For the text-containing cell, return its midpoint in (X, Y) coordinate format. 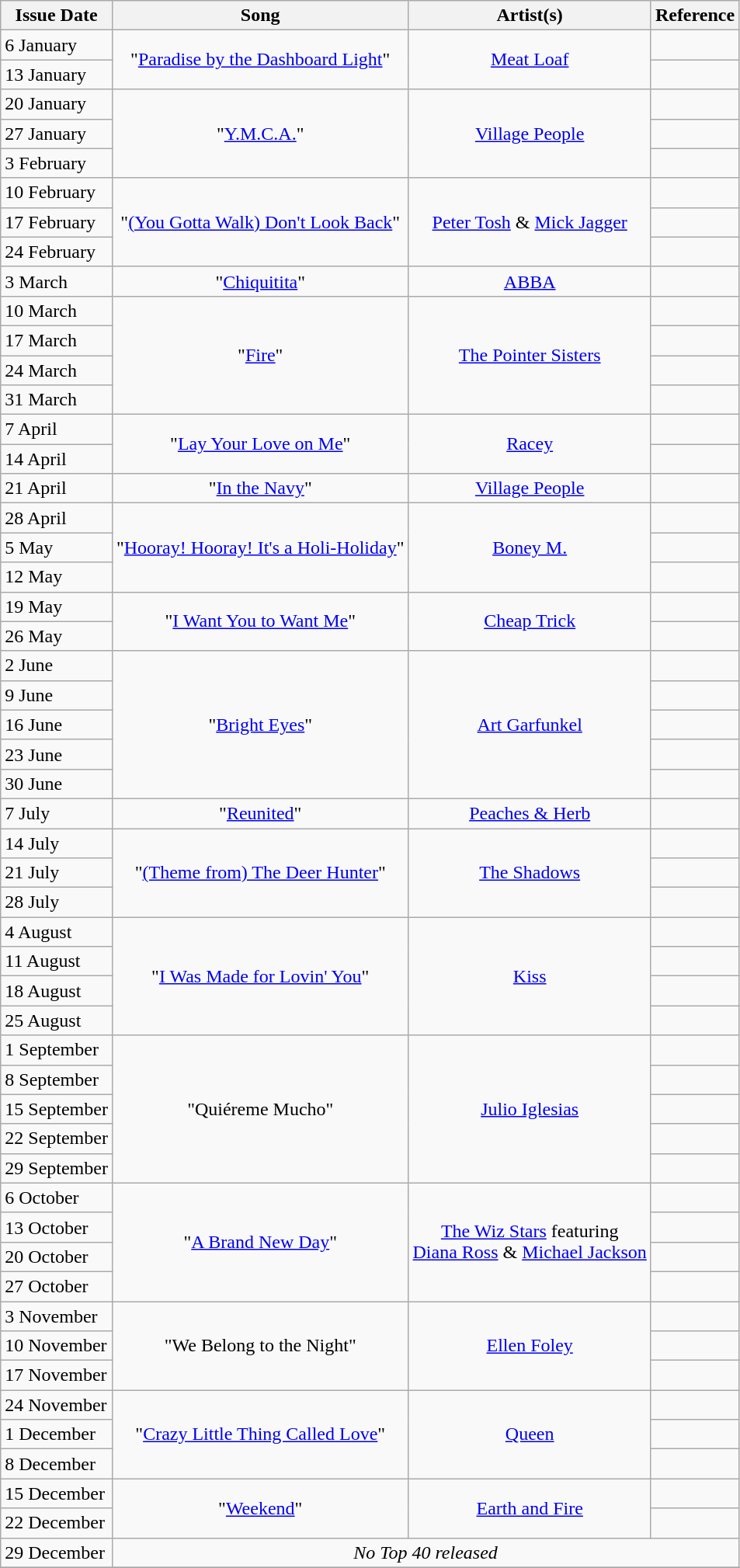
18 August (57, 991)
6 January (57, 45)
17 February (57, 222)
Kiss (530, 976)
10 February (57, 193)
24 February (57, 252)
Reference (694, 16)
24 March (57, 370)
15 September (57, 1109)
Art Garfunkel (530, 725)
14 April (57, 459)
17 November (57, 1375)
No Top 40 released (426, 1552)
1 December (57, 1434)
3 November (57, 1316)
Peter Tosh & Mick Jagger (530, 222)
20 October (57, 1257)
31 March (57, 400)
11 August (57, 961)
"Lay Your Love on Me" (260, 444)
"Y.M.C.A." (260, 134)
21 July (57, 873)
13 October (57, 1227)
Peaches & Herb (530, 813)
Boney M. (530, 548)
22 September (57, 1139)
30 June (57, 784)
28 July (57, 902)
29 December (57, 1552)
Julio Iglesias (530, 1109)
"Bright Eyes" (260, 725)
3 February (57, 163)
8 December (57, 1464)
"A Brand New Day" (260, 1242)
"I Want You to Want Me" (260, 621)
10 November (57, 1346)
Cheap Trick (530, 621)
"Crazy Little Thing Called Love" (260, 1434)
Earth and Fire (530, 1508)
10 March (57, 311)
27 January (57, 134)
13 January (57, 75)
27 October (57, 1286)
"Weekend" (260, 1508)
12 May (57, 577)
"Reunited" (260, 813)
29 September (57, 1168)
26 May (57, 636)
3 March (57, 281)
The Wiz Stars featuringDiana Ross & Michael Jackson (530, 1242)
2 June (57, 666)
Song (260, 16)
5 May (57, 548)
24 November (57, 1405)
"Chiquitita" (260, 281)
8 September (57, 1080)
Issue Date (57, 16)
The Pointer Sisters (530, 355)
21 April (57, 488)
Queen (530, 1434)
23 June (57, 754)
20 January (57, 104)
16 June (57, 725)
"Paradise by the Dashboard Light" (260, 60)
19 May (57, 607)
"We Belong to the Night" (260, 1346)
9 June (57, 695)
1 September (57, 1050)
17 March (57, 340)
ABBA (530, 281)
Artist(s) (530, 16)
"In the Navy" (260, 488)
15 December (57, 1493)
"I Was Made for Lovin' You" (260, 976)
"Fire" (260, 355)
Ellen Foley (530, 1346)
The Shadows (530, 872)
28 April (57, 518)
Racey (530, 444)
7 July (57, 813)
"(You Gotta Walk) Don't Look Back" (260, 222)
"(Theme from) The Deer Hunter" (260, 872)
"Hooray! Hooray! It's a Holi-Holiday" (260, 548)
"Quiéreme Mucho" (260, 1109)
Meat Loaf (530, 60)
4 August (57, 932)
14 July (57, 843)
22 December (57, 1523)
7 April (57, 429)
6 October (57, 1198)
25 August (57, 1020)
